Scan for the cell matching the given text and deliver its [x, y] coordinate at center. 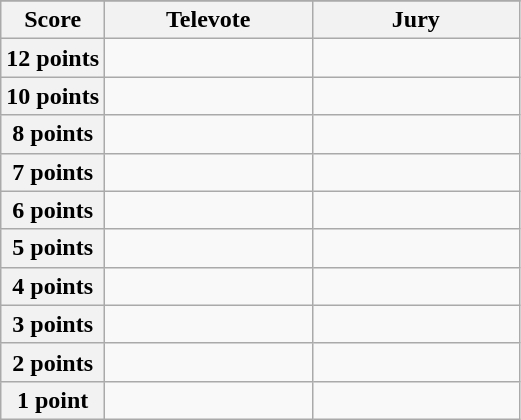
2 points [53, 362]
4 points [53, 286]
Televote [209, 20]
3 points [53, 324]
1 point [53, 400]
5 points [53, 248]
Score [53, 20]
10 points [53, 96]
7 points [53, 172]
Jury [416, 20]
8 points [53, 134]
6 points [53, 210]
12 points [53, 58]
